For the text-containing cell, return its midpoint in [X, Y] coordinate format. 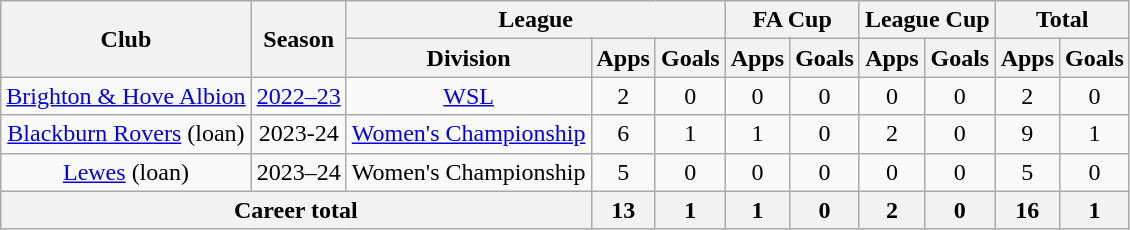
Club [126, 39]
2022–23 [298, 96]
Lewes (loan) [126, 172]
2023–24 [298, 172]
16 [1027, 210]
Career total [296, 210]
Division [468, 58]
6 [623, 134]
League [536, 20]
WSL [468, 96]
FA Cup [792, 20]
Season [298, 39]
League Cup [927, 20]
2023-24 [298, 134]
Blackburn Rovers (loan) [126, 134]
9 [1027, 134]
Total [1062, 20]
13 [623, 210]
Brighton & Hove Albion [126, 96]
